Return the [x, y] coordinate for the center point of the cell that contains the specified text.  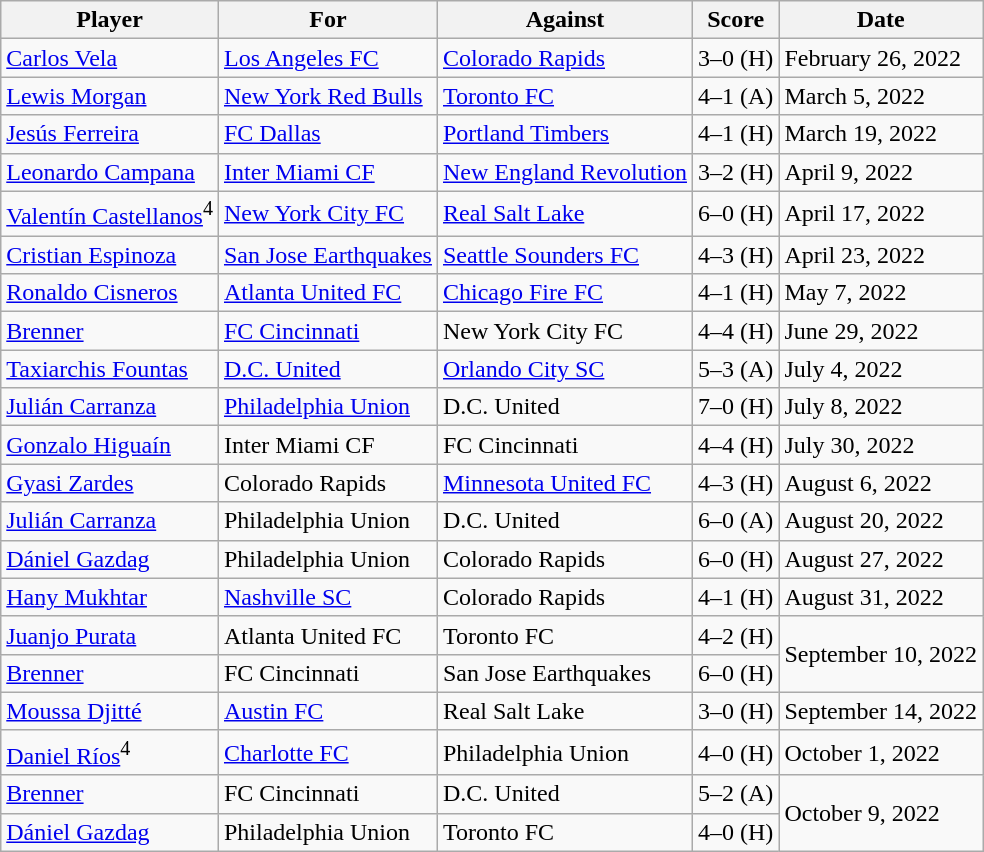
5–3 (A) [736, 369]
September 10, 2022 [881, 654]
April 9, 2022 [881, 172]
Player [110, 20]
Los Angeles FC [328, 58]
Chicago Fire FC [564, 293]
August 27, 2022 [881, 559]
6–0 (A) [736, 521]
Date [881, 20]
May 7, 2022 [881, 293]
5–2 (A) [736, 794]
September 14, 2022 [881, 711]
Gyasi Zardes [110, 483]
Valentín Castellanos4 [110, 214]
Jesús Ferreira [110, 134]
Austin FC [328, 711]
FC Dallas [328, 134]
Ronaldo Cisneros [110, 293]
Minnesota United FC [564, 483]
Against [564, 20]
April 17, 2022 [881, 214]
Nashville SC [328, 597]
New York Red Bulls [328, 96]
Cristian Espinoza [110, 255]
Carlos Vela [110, 58]
Hany Mukhtar [110, 597]
Score [736, 20]
August 31, 2022 [881, 597]
Juanjo Purata [110, 635]
February 26, 2022 [881, 58]
August 20, 2022 [881, 521]
August 6, 2022 [881, 483]
Taxiarchis Fountas [110, 369]
October 1, 2022 [881, 752]
3–2 (H) [736, 172]
Charlotte FC [328, 752]
4–1 (A) [736, 96]
October 9, 2022 [881, 813]
Daniel Ríos4 [110, 752]
July 4, 2022 [881, 369]
Gonzalo Higuaín [110, 445]
July 8, 2022 [881, 407]
Seattle Sounders FC [564, 255]
March 5, 2022 [881, 96]
Moussa Djitté [110, 711]
Orlando City SC [564, 369]
Lewis Morgan [110, 96]
March 19, 2022 [881, 134]
New England Revolution [564, 172]
Portland Timbers [564, 134]
For [328, 20]
July 30, 2022 [881, 445]
April 23, 2022 [881, 255]
4–2 (H) [736, 635]
Leonardo Campana [110, 172]
June 29, 2022 [881, 331]
7–0 (H) [736, 407]
